Identify which cell holds the provided text, then report its (X, Y) central coordinate. 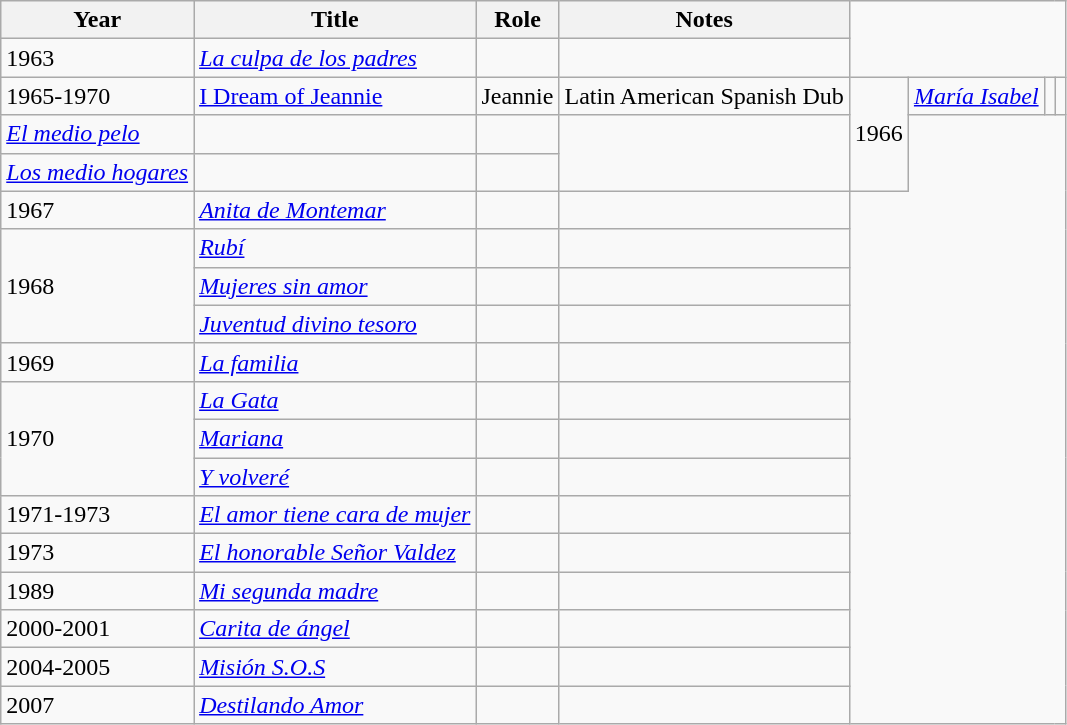
2007 (98, 705)
El amor tiene cara de mujer (335, 515)
El honorable Señor Valdez (335, 553)
Los medio hogares (98, 172)
La culpa de los padres (335, 58)
Misión S.O.S (335, 667)
Jeannie (518, 96)
El medio pelo (98, 134)
Role (518, 20)
1968 (98, 286)
Mariana (335, 438)
Anita de Montemar (335, 210)
I Dream of Jeannie (335, 96)
1966 (878, 134)
1989 (98, 591)
La familia (335, 362)
Mujeres sin amor (335, 286)
Mi segunda madre (335, 591)
Notes (704, 20)
Latin American Spanish Dub (704, 96)
1970 (98, 438)
La Gata (335, 400)
Y volveré (335, 477)
Year (98, 20)
Rubí (335, 248)
1973 (98, 553)
1969 (98, 362)
1963 (98, 58)
2000-2001 (98, 629)
Title (335, 20)
2004-2005 (98, 667)
Destilando Amor (335, 705)
1965-1970 (98, 96)
María Isabel (976, 96)
1971-1973 (98, 515)
Juventud divino tesoro (335, 324)
1967 (98, 210)
Carita de ángel (335, 629)
